Return [x, y] of the center of cell containing provided text 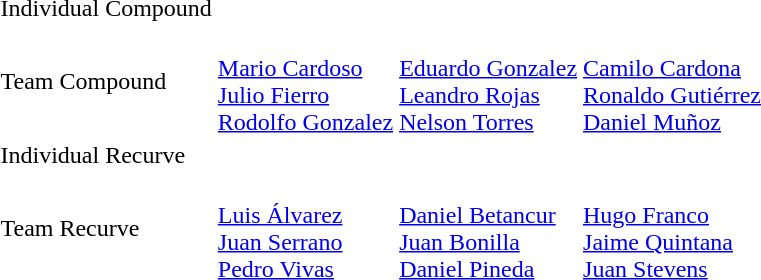
Mario CardosoJulio FierroRodolfo Gonzalez [305, 82]
Eduardo GonzalezLeandro RojasNelson Torres [488, 82]
